Determine the [X, Y] coordinate at the center of the cell enclosing the given text.  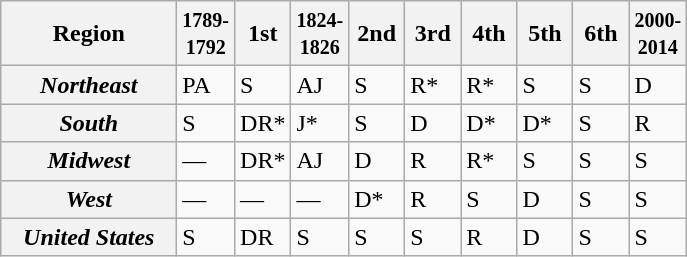
Northeast [89, 85]
3rd [433, 34]
South [89, 123]
2nd [377, 34]
United States [89, 237]
PA [206, 85]
Region [89, 34]
5th [545, 34]
2000-2014 [658, 34]
6th [601, 34]
1824-1826 [320, 34]
1789-1792 [206, 34]
DR [263, 237]
1st [263, 34]
J* [320, 123]
Midwest [89, 161]
4th [489, 34]
West [89, 199]
